Provide the (x, y) coordinate of the cell's center where the given text is located.  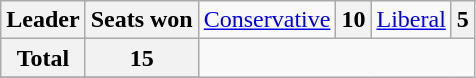
10 (354, 20)
Conservative (267, 20)
Total (43, 58)
Liberal (411, 20)
5 (462, 20)
15 (142, 58)
Leader (43, 20)
Seats won (142, 20)
